Determine the (X, Y) coordinate at the center of the cell enclosing the given text.  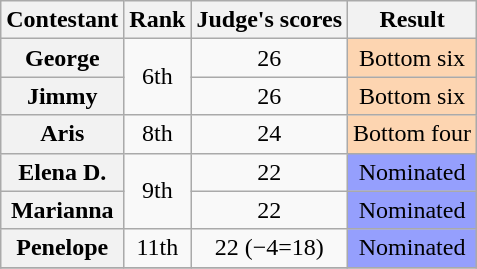
Aris (62, 134)
Contestant (62, 20)
8th (158, 134)
11th (158, 248)
Judge's scores (270, 20)
6th (158, 77)
Bottom four (412, 134)
Elena D. (62, 172)
Rank (158, 20)
24 (270, 134)
Jimmy (62, 96)
George (62, 58)
9th (158, 191)
Result (412, 20)
Penelope (62, 248)
Marianna (62, 210)
22 (−4=18) (270, 248)
